Determine the [X, Y] coordinate at the center of the cell enclosing the given text.  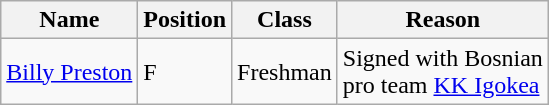
F [185, 72]
Reason [442, 20]
Freshman [285, 72]
Name [70, 20]
Billy Preston [70, 72]
Class [285, 20]
Signed with Bosnianpro team KK Igokea [442, 72]
Position [185, 20]
